Search for the cell housing the specified text and yield its [X, Y] center coordinate. 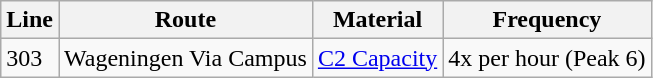
Frequency [547, 20]
C2 Capacity [377, 58]
Route [185, 20]
303 [30, 58]
Material [377, 20]
Line [30, 20]
4x per hour (Peak 6) [547, 58]
Wageningen Via Campus [185, 58]
